Identify which cell holds the provided text, then report its [X, Y] central coordinate. 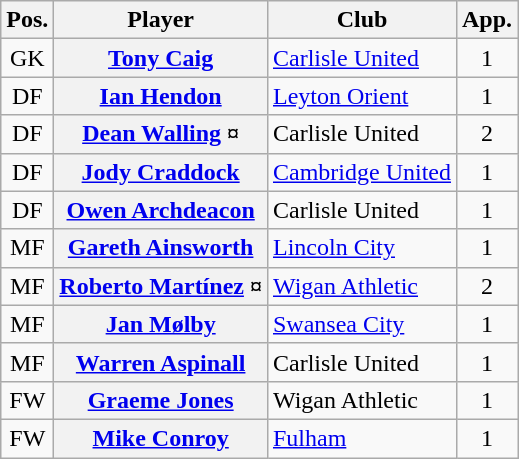
Cambridge United [362, 172]
Jan Mølby [161, 324]
Leyton Orient [362, 96]
App. [486, 20]
Graeme Jones [161, 400]
Player [161, 20]
Club [362, 20]
Jody Craddock [161, 172]
Ian Hendon [161, 96]
Fulham [362, 438]
Mike Conroy [161, 438]
Dean Walling ¤ [161, 134]
Warren Aspinall [161, 362]
Swansea City [362, 324]
Owen Archdeacon [161, 210]
GK [28, 58]
Gareth Ainsworth [161, 248]
Tony Caig [161, 58]
Lincoln City [362, 248]
Pos. [28, 20]
Roberto Martínez ¤ [161, 286]
